Find where the given text appears and provide that cell's center as [X, Y] coordinate. 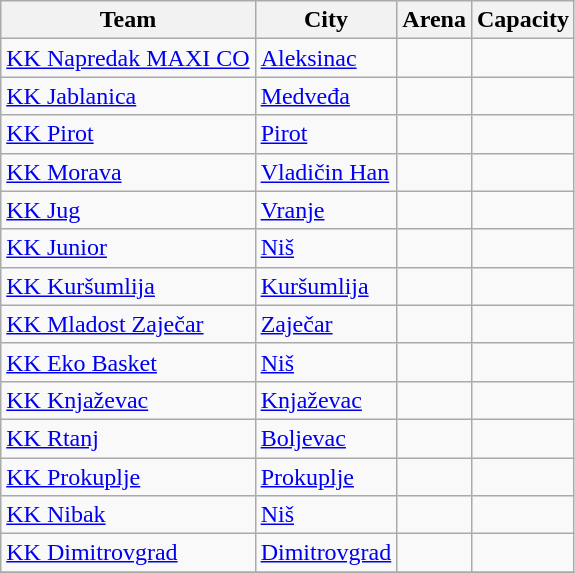
Team [128, 20]
KK Jug [128, 210]
KK Jablanica [128, 96]
KK Rtanj [128, 438]
KK Morava [128, 172]
KK Mladost Zaječar [128, 324]
KK Napredak MAXI CO [128, 58]
Arena [434, 20]
KK Eko Basket [128, 362]
Pirot [326, 134]
KK Junior [128, 248]
KK Dimitrovgrad [128, 553]
Vladičin Han [326, 172]
KK Pirot [128, 134]
Prokuplje [326, 477]
Dimitrovgrad [326, 553]
KK Kuršumlija [128, 286]
KK Prokuplje [128, 477]
Zaječar [326, 324]
KK Knjaževac [128, 400]
Boljevac [326, 438]
Kuršumlija [326, 286]
Medveđa [326, 96]
Knjaževac [326, 400]
Aleksinac [326, 58]
Capacity [522, 20]
Vranje [326, 210]
City [326, 20]
KK Nibak [128, 515]
